Find where the given text appears and provide that cell's center as (x, y) coordinate. 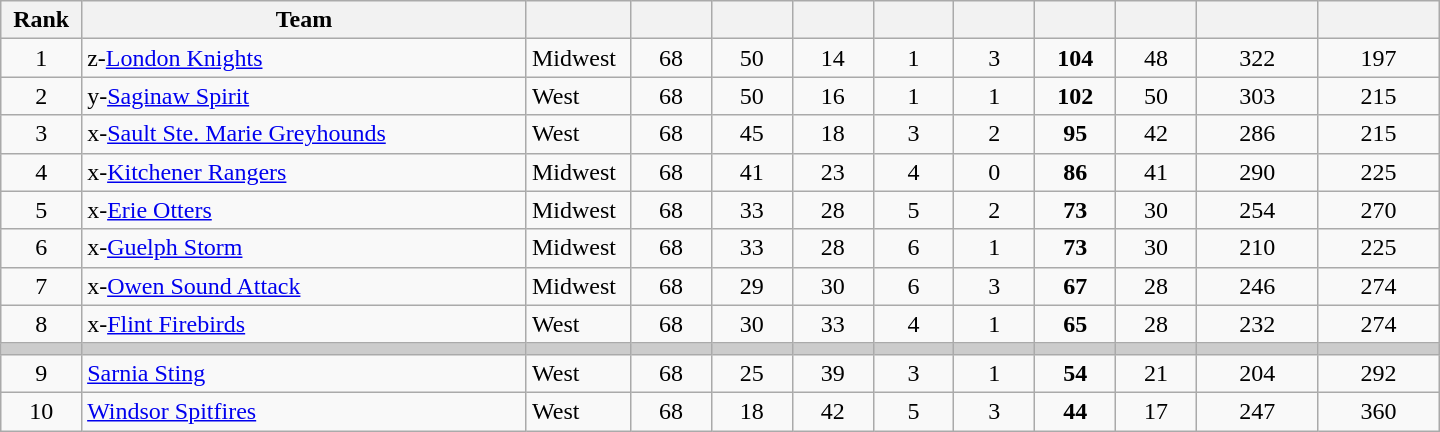
303 (1258, 96)
29 (752, 286)
39 (832, 373)
y-Saginaw Spirit (304, 96)
204 (1258, 373)
67 (1076, 286)
290 (1258, 172)
48 (1156, 58)
9 (42, 373)
x-Kitchener Rangers (304, 172)
x-Sault Ste. Marie Greyhounds (304, 134)
8 (42, 324)
197 (1378, 58)
102 (1076, 96)
x-Guelph Storm (304, 248)
65 (1076, 324)
360 (1378, 411)
23 (832, 172)
45 (752, 134)
270 (1378, 210)
210 (1258, 248)
247 (1258, 411)
21 (1156, 373)
10 (42, 411)
254 (1258, 210)
x-Owen Sound Attack (304, 286)
44 (1076, 411)
z-London Knights (304, 58)
Team (304, 20)
x-Flint Firebirds (304, 324)
0 (994, 172)
104 (1076, 58)
246 (1258, 286)
Windsor Spitfires (304, 411)
232 (1258, 324)
7 (42, 286)
292 (1378, 373)
86 (1076, 172)
54 (1076, 373)
x-Erie Otters (304, 210)
286 (1258, 134)
Rank (42, 20)
Sarnia Sting (304, 373)
25 (752, 373)
16 (832, 96)
322 (1258, 58)
17 (1156, 411)
95 (1076, 134)
14 (832, 58)
